Scan for the cell matching the given text and deliver its (X, Y) coordinate at center. 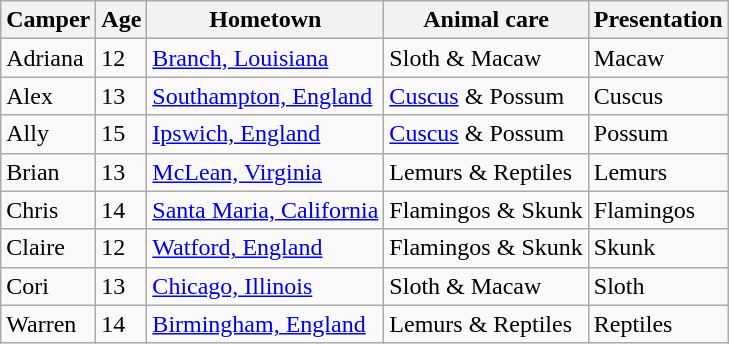
Hometown (266, 20)
Branch, Louisiana (266, 58)
Skunk (658, 248)
McLean, Virginia (266, 172)
15 (122, 134)
Lemurs (658, 172)
Macaw (658, 58)
Brian (48, 172)
Animal care (486, 20)
Adriana (48, 58)
Alex (48, 96)
Claire (48, 248)
Watford, England (266, 248)
Cuscus (658, 96)
Southampton, England (266, 96)
Presentation (658, 20)
Reptiles (658, 324)
Birmingham, England (266, 324)
Chris (48, 210)
Flamingos (658, 210)
Camper (48, 20)
Ally (48, 134)
Warren (48, 324)
Santa Maria, California (266, 210)
Ipswich, England (266, 134)
Chicago, Illinois (266, 286)
Possum (658, 134)
Cori (48, 286)
Sloth (658, 286)
Age (122, 20)
